Extract the (X, Y) coordinate from the center of the cell holding the provided text.  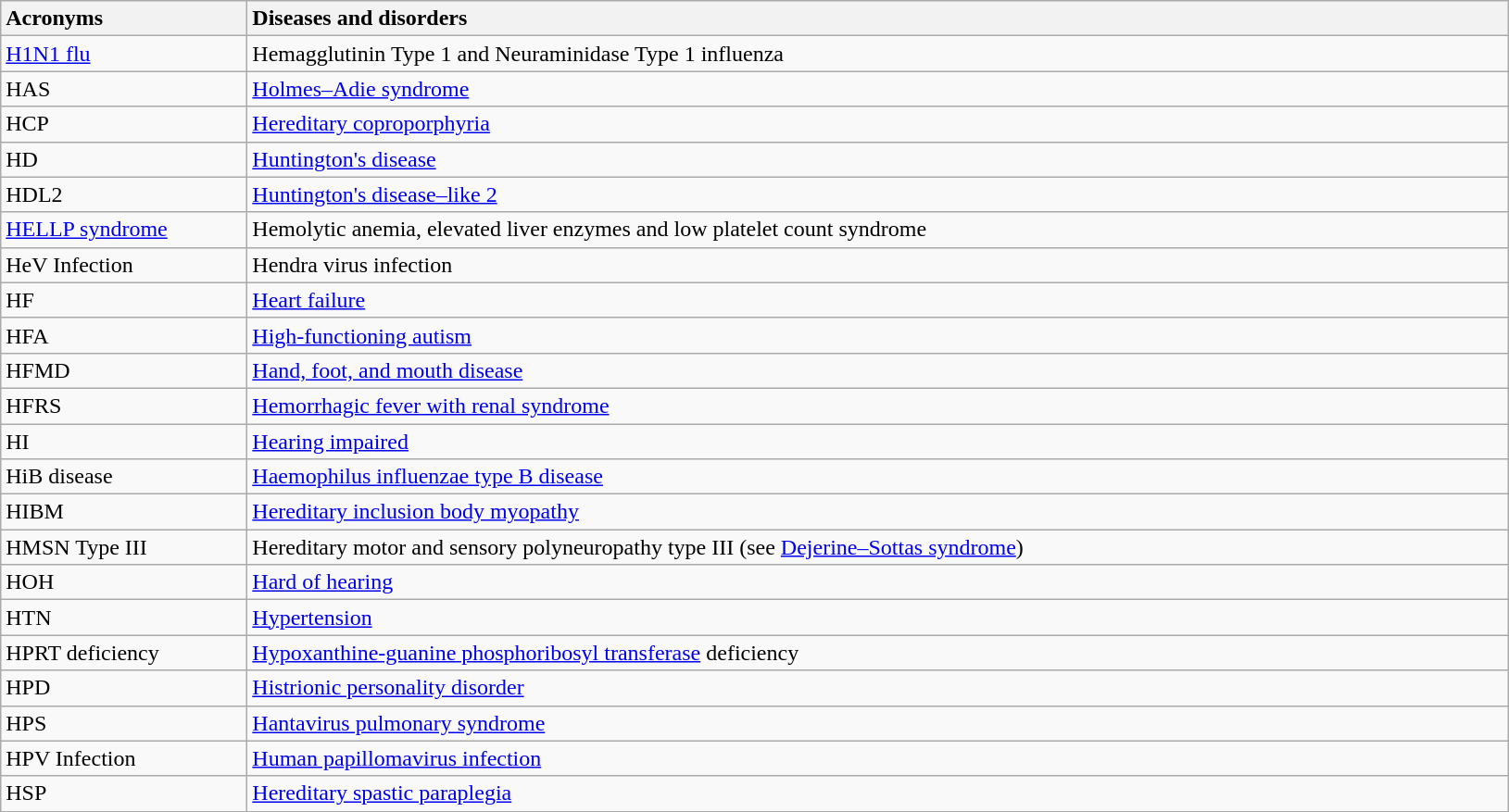
HFRS (124, 406)
HF (124, 300)
Human papillomavirus infection (878, 758)
HSP (124, 793)
HTN (124, 618)
HELLP syndrome (124, 230)
Hereditary spastic paraplegia (878, 793)
Hypertension (878, 618)
Diseases and disorders (878, 19)
HFMD (124, 370)
HeV Infection (124, 265)
High-functioning autism (878, 335)
HiB disease (124, 477)
Hantavirus pulmonary syndrome (878, 723)
HDL2 (124, 194)
HPD (124, 688)
Hereditary inclusion body myopathy (878, 512)
HPS (124, 723)
Hereditary coproporphyria (878, 124)
Histrionic personality disorder (878, 688)
HMSN Type III (124, 547)
HOH (124, 582)
H1N1 flu (124, 54)
HD (124, 159)
Hemorrhagic fever with renal syndrome (878, 406)
Huntington's disease–like 2 (878, 194)
Hearing impaired (878, 442)
Haemophilus influenzae type B disease (878, 477)
HAS (124, 89)
Hard of hearing (878, 582)
HIBM (124, 512)
Holmes–Adie syndrome (878, 89)
Hereditary motor and sensory polyneuropathy type III (see Dejerine–Sottas syndrome) (878, 547)
Hemolytic anemia, elevated liver enzymes and low platelet count syndrome (878, 230)
Acronyms (124, 19)
Heart failure (878, 300)
HPV Infection (124, 758)
Hand, foot, and mouth disease (878, 370)
HPRT deficiency (124, 653)
Huntington's disease (878, 159)
HCP (124, 124)
Hendra virus infection (878, 265)
HI (124, 442)
Hypoxanthine-guanine phosphoribosyl transferase deficiency (878, 653)
HFA (124, 335)
Hemagglutinin Type 1 and Neuraminidase Type 1 influenza (878, 54)
